For the text-containing cell, return its midpoint in (X, Y) coordinate format. 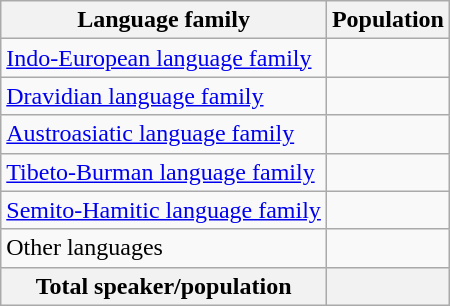
Other languages (164, 248)
Population (388, 20)
Language family (164, 20)
Tibeto-Burman language family (164, 172)
Dravidian language family (164, 96)
Semito-Hamitic language family (164, 210)
Indo-European language family (164, 58)
Total speaker/population (164, 286)
Austroasiatic language family (164, 134)
